Pinpoint the cell where the given text exists, returning its (x, y) midpoint coordinate. 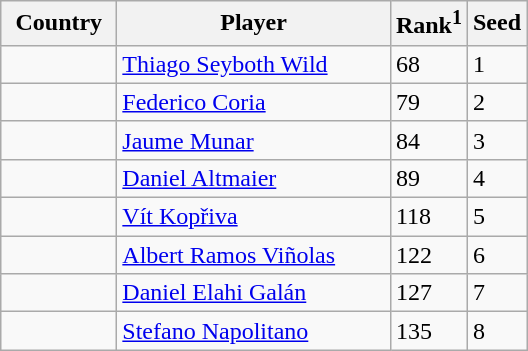
Country (59, 24)
68 (428, 64)
Stefano Napolitano (254, 331)
127 (428, 293)
2 (496, 102)
8 (496, 331)
89 (428, 178)
Albert Ramos Viñolas (254, 255)
3 (496, 140)
Rank1 (428, 24)
Vít Kopřiva (254, 217)
Federico Coria (254, 102)
4 (496, 178)
Jaume Munar (254, 140)
Seed (496, 24)
135 (428, 331)
Daniel Elahi Galán (254, 293)
79 (428, 102)
Daniel Altmaier (254, 178)
122 (428, 255)
Player (254, 24)
1 (496, 64)
118 (428, 217)
5 (496, 217)
84 (428, 140)
7 (496, 293)
6 (496, 255)
Thiago Seyboth Wild (254, 64)
